Find where the given text appears and provide that cell's center as (X, Y) coordinate. 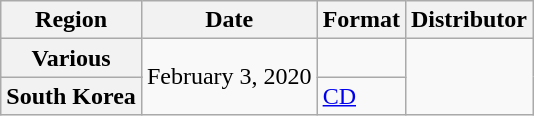
Format (361, 20)
Date (229, 20)
February 3, 2020 (229, 77)
South Korea (72, 96)
Distributor (468, 20)
CD (361, 96)
Region (72, 20)
Various (72, 58)
